Scan for the cell matching the given text and deliver its [X, Y] coordinate at center. 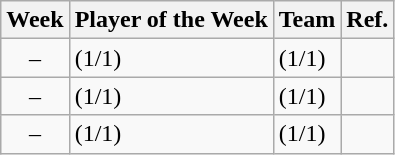
Team [307, 20]
Week [35, 20]
Player of the Week [171, 20]
Ref. [368, 20]
